From the cell containing the given text, extract its center point as [X, Y] coordinate. 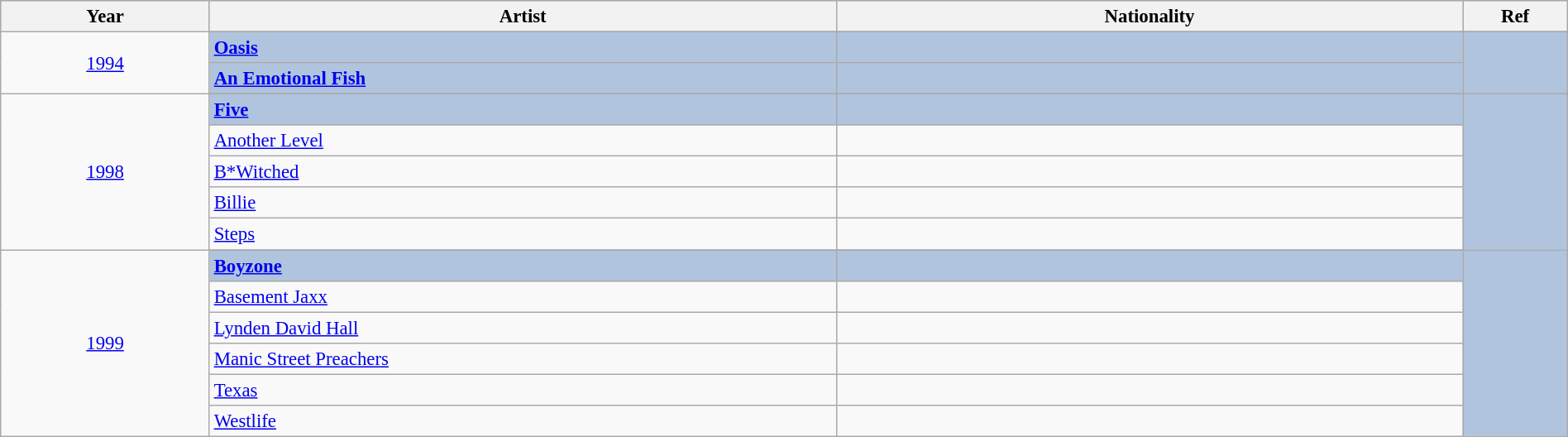
1998 [106, 172]
B*Witched [523, 172]
An Emotional Fish [523, 79]
Billie [523, 203]
Year [106, 17]
1994 [106, 63]
Five [523, 110]
Oasis [523, 48]
Lynden David Hall [523, 328]
Basement Jaxx [523, 296]
Artist [523, 17]
Boyzone [523, 266]
Ref [1515, 17]
Manic Street Preachers [523, 358]
Nationality [1150, 17]
1999 [106, 343]
Texas [523, 390]
Another Level [523, 141]
Steps [523, 234]
Westlife [523, 421]
